Find where the given text appears and provide that cell's center as (X, Y) coordinate. 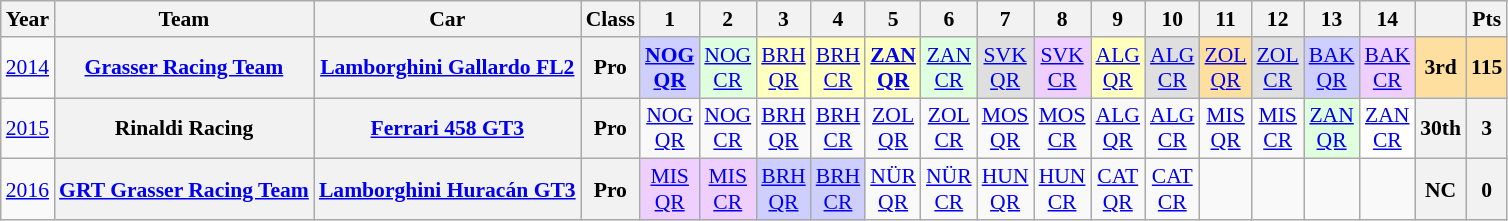
4 (838, 19)
BAKQR (1332, 68)
Lamborghini Huracán GT3 (448, 190)
9 (1118, 19)
12 (1278, 19)
Grasser Racing Team (184, 68)
CATCR (1172, 190)
2016 (28, 190)
Ferrari 458 GT3 (448, 128)
14 (1387, 19)
115 (1486, 68)
Class (610, 19)
13 (1332, 19)
30th (1440, 128)
HUNQR (1006, 190)
Team (184, 19)
2015 (28, 128)
8 (1062, 19)
HUNCR (1062, 190)
6 (949, 19)
NC (1440, 190)
Rinaldi Racing (184, 128)
NÜRQR (893, 190)
10 (1172, 19)
Pts (1486, 19)
0 (1486, 190)
SVKCR (1062, 68)
BAKCR (1387, 68)
3rd (1440, 68)
1 (670, 19)
CATQR (1118, 190)
Lamborghini Gallardo FL2 (448, 68)
GRT Grasser Racing Team (184, 190)
2014 (28, 68)
7 (1006, 19)
NÜRCR (949, 190)
11 (1226, 19)
5 (893, 19)
SVKQR (1006, 68)
Car (448, 19)
Year (28, 19)
MOSCR (1062, 128)
2 (728, 19)
MOSQR (1006, 128)
